Detect which cell encompasses the target text, then output its [X, Y] center coordinate. 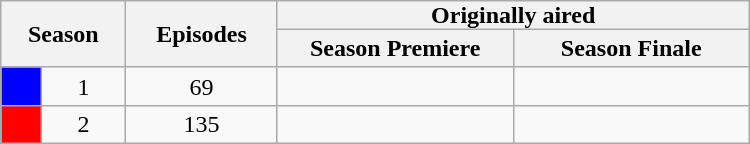
1 [84, 86]
135 [202, 124]
Season Premiere [395, 48]
2 [84, 124]
Season [64, 34]
Episodes [202, 34]
Originally aired [513, 15]
69 [202, 86]
Season Finale [631, 48]
